Provide the [x, y] coordinate of the cell's center where the given text is located.  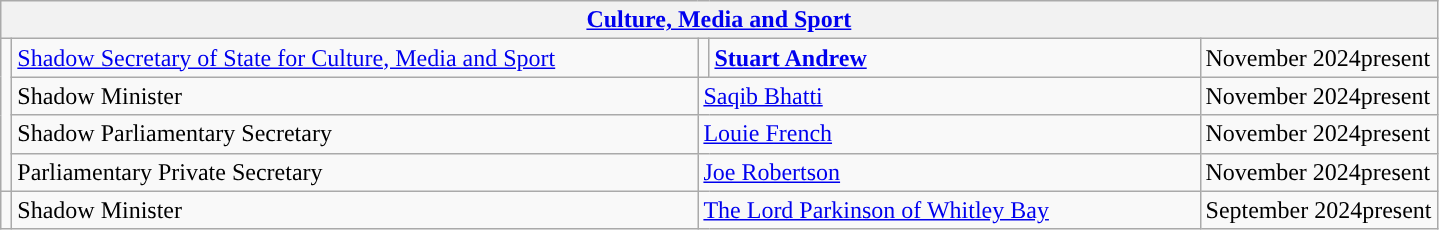
Stuart Andrew [954, 58]
The Lord Parkinson of Whitley Bay [949, 210]
Parliamentary Private Secretary [355, 172]
Shadow Secretary of State for Culture, Media and Sport [355, 58]
September 2024present [1318, 210]
Shadow Parliamentary Secretary [355, 134]
Joe Robertson [949, 172]
Louie French [949, 134]
Culture, Media and Sport [719, 20]
Saqib Bhatti [949, 96]
